Identify which cell holds the provided text, then report its [x, y] central coordinate. 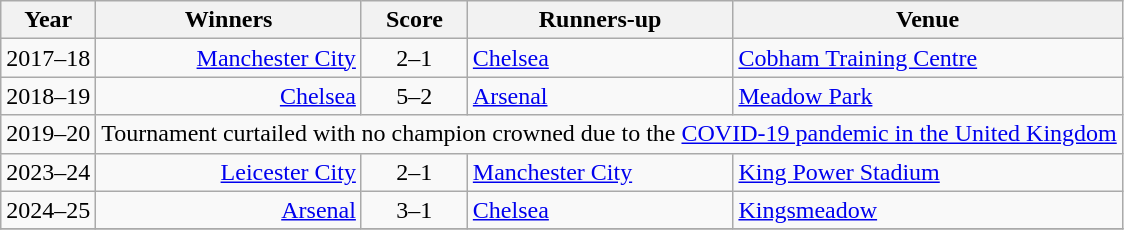
Runners-up [600, 20]
Winners [229, 20]
2024–25 [48, 210]
2017–18 [48, 58]
Kingsmeadow [928, 210]
Meadow Park [928, 96]
Tournament curtailed with no champion crowned due to the COVID-19 pandemic in the United Kingdom [609, 134]
King Power Stadium [928, 172]
Cobham Training Centre [928, 58]
Score [414, 20]
2019–20 [48, 134]
Year [48, 20]
2018–19 [48, 96]
2023–24 [48, 172]
3–1 [414, 210]
5–2 [414, 96]
Leicester City [229, 172]
Venue [928, 20]
